Pinpoint the cell where the given text exists, returning its [x, y] midpoint coordinate. 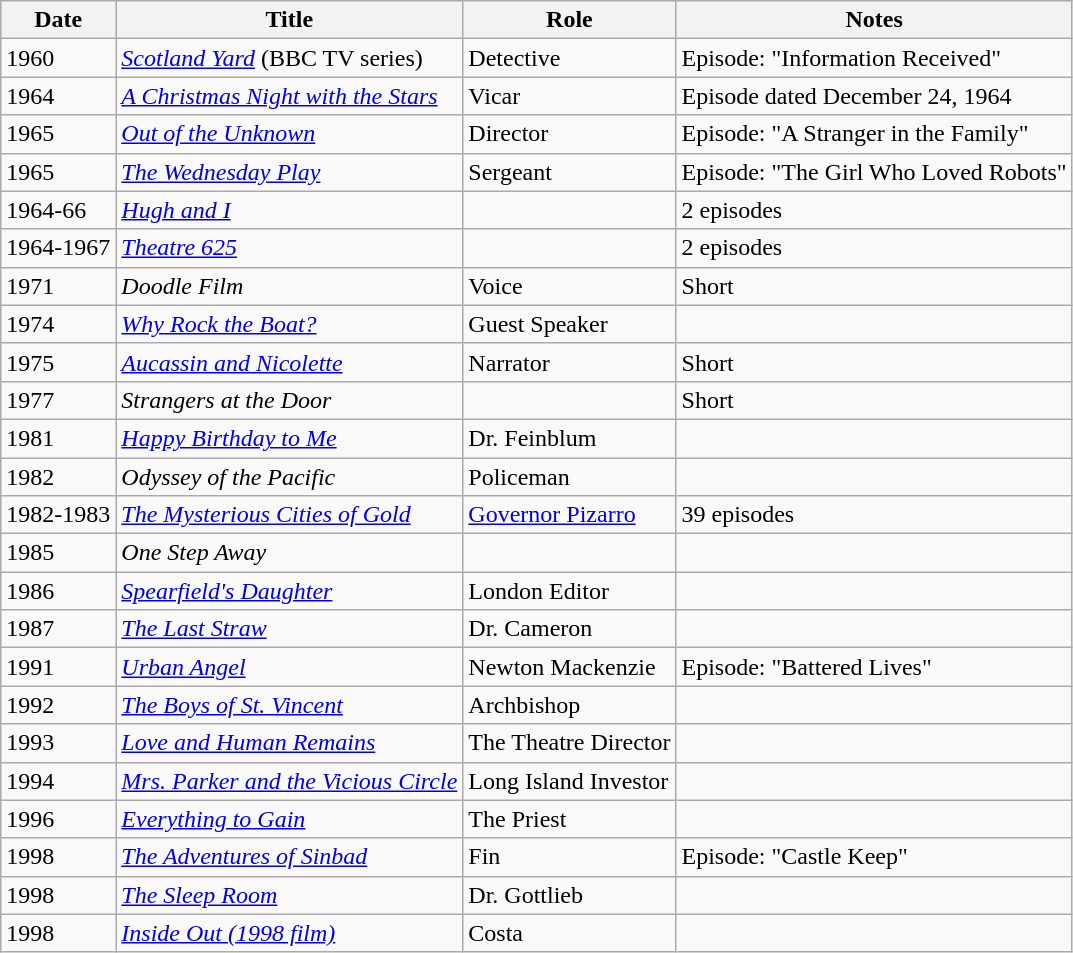
The Boys of St. Vincent [290, 705]
Mrs. Parker and the Vicious Circle [290, 781]
1977 [58, 400]
1993 [58, 743]
The Mysterious Cities of Gold [290, 515]
The Last Straw [290, 629]
Costa [570, 933]
Archbishop [570, 705]
1982 [58, 477]
Voice [570, 286]
1971 [58, 286]
Out of the Unknown [290, 134]
Title [290, 20]
Why Rock the Boat? [290, 324]
Hugh and I [290, 210]
London Editor [570, 591]
Odyssey of the Pacific [290, 477]
1986 [58, 591]
Vicar [570, 96]
1974 [58, 324]
Fin [570, 857]
1991 [58, 667]
Doodle Film [290, 286]
Episode: "A Stranger in the Family" [874, 134]
The Adventures of Sinbad [290, 857]
1964 [58, 96]
Narrator [570, 362]
A Christmas Night with the Stars [290, 96]
Episode: "Information Received" [874, 58]
Strangers at the Door [290, 400]
Detective [570, 58]
The Wednesday Play [290, 172]
Inside Out (1998 film) [290, 933]
Date [58, 20]
Policeman [570, 477]
Episode dated December 24, 1964 [874, 96]
The Theatre Director [570, 743]
Governor Pizarro [570, 515]
1982-1983 [58, 515]
1981 [58, 438]
Dr. Feinblum [570, 438]
Newton Mackenzie [570, 667]
Love and Human Remains [290, 743]
Spearfield's Daughter [290, 591]
Role [570, 20]
The Priest [570, 819]
Aucassin and Nicolette [290, 362]
Everything to Gain [290, 819]
39 episodes [874, 515]
Sergeant [570, 172]
1987 [58, 629]
Episode: "Battered Lives" [874, 667]
1994 [58, 781]
One Step Away [290, 553]
Urban Angel [290, 667]
1964-1967 [58, 248]
Episode: "The Girl Who Loved Robots" [874, 172]
Notes [874, 20]
Director [570, 134]
Theatre 625 [290, 248]
1996 [58, 819]
1964-66 [58, 210]
Long Island Investor [570, 781]
1992 [58, 705]
Happy Birthday to Me [290, 438]
1960 [58, 58]
1975 [58, 362]
Dr. Gottlieb [570, 895]
1985 [58, 553]
Dr. Cameron [570, 629]
Scotland Yard (BBC TV series) [290, 58]
Guest Speaker [570, 324]
The Sleep Room [290, 895]
Episode: "Castle Keep" [874, 857]
